Capture the cell that displays the provided text and extract its [X, Y] central coordinate. 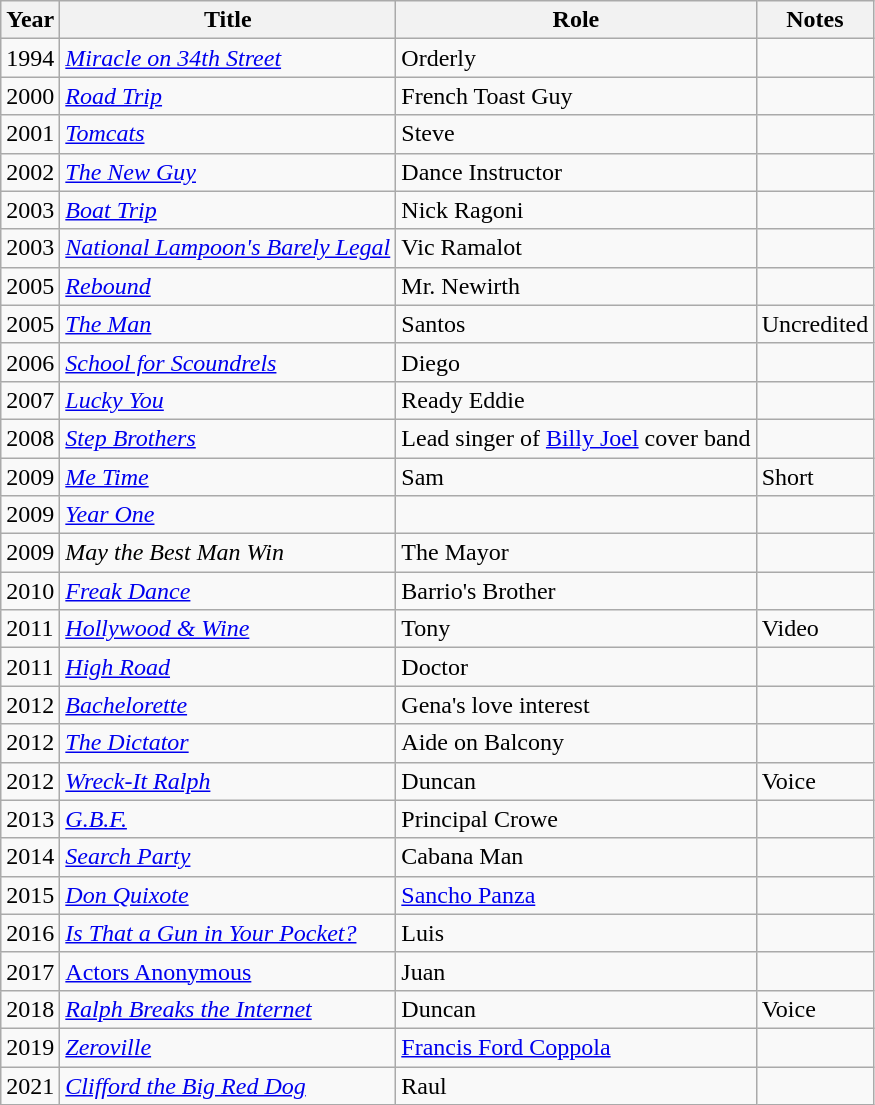
Uncredited [815, 324]
Wreck-It Ralph [228, 781]
2016 [30, 933]
Sancho Panza [576, 895]
Title [228, 20]
Role [576, 20]
Rebound [228, 286]
Diego [576, 362]
Hollywood & Wine [228, 629]
Boat Trip [228, 210]
2014 [30, 857]
Search Party [228, 857]
2002 [30, 172]
Vic Ramalot [576, 248]
Principal Crowe [576, 819]
Santos [576, 324]
2015 [30, 895]
Tony [576, 629]
Steve [576, 134]
The Mayor [576, 553]
Lucky You [228, 400]
Road Trip [228, 96]
Year [30, 20]
The New Guy [228, 172]
2018 [30, 1009]
2017 [30, 971]
2010 [30, 591]
Miracle on 34th Street [228, 58]
Mr. Newirth [576, 286]
2019 [30, 1047]
Bachelorette [228, 705]
Actors Anonymous [228, 971]
Doctor [576, 667]
Me Time [228, 477]
Dance Instructor [576, 172]
Year One [228, 515]
Zeroville [228, 1047]
Francis Ford Coppola [576, 1047]
Luis [576, 933]
French Toast Guy [576, 96]
Tomcats [228, 134]
2001 [30, 134]
High Road [228, 667]
Cabana Man [576, 857]
Gena's love interest [576, 705]
May the Best Man Win [228, 553]
Ralph Breaks the Internet [228, 1009]
The Dictator [228, 743]
Don Quixote [228, 895]
National Lampoon's Barely Legal [228, 248]
Juan [576, 971]
Notes [815, 20]
Orderly [576, 58]
2007 [30, 400]
Nick Ragoni [576, 210]
2000 [30, 96]
Clifford the Big Red Dog [228, 1085]
Barrio's Brother [576, 591]
1994 [30, 58]
Raul [576, 1085]
Is That a Gun in Your Pocket? [228, 933]
Aide on Balcony [576, 743]
2006 [30, 362]
Short [815, 477]
2021 [30, 1085]
Video [815, 629]
The Man [228, 324]
School for Scoundrels [228, 362]
G.B.F. [228, 819]
Freak Dance [228, 591]
Step Brothers [228, 438]
2008 [30, 438]
Sam [576, 477]
2013 [30, 819]
Ready Eddie [576, 400]
Lead singer of Billy Joel cover band [576, 438]
